Search for the cell housing the specified text and yield its (X, Y) center coordinate. 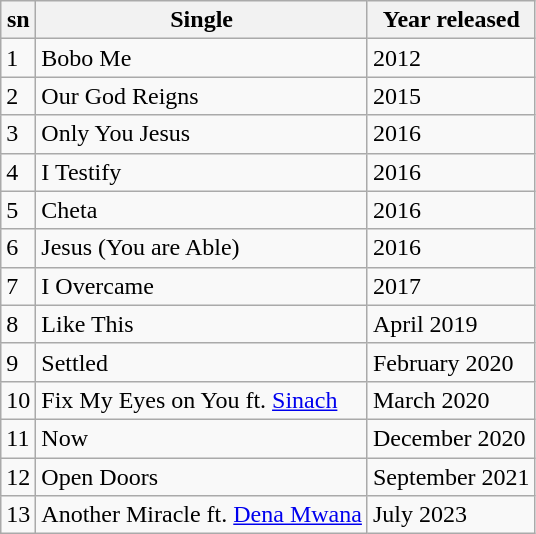
Bobo Me (202, 58)
8 (18, 324)
Like This (202, 324)
I Overcame (202, 286)
sn (18, 20)
6 (18, 248)
Fix My Eyes on You ft. Sinach (202, 400)
13 (18, 515)
9 (18, 362)
Only You Jesus (202, 134)
Open Doors (202, 477)
Our God Reigns (202, 96)
4 (18, 172)
7 (18, 286)
March 2020 (451, 400)
Cheta (202, 210)
2012 (451, 58)
Jesus (You are Able) (202, 248)
April 2019 (451, 324)
December 2020 (451, 438)
Single (202, 20)
11 (18, 438)
2 (18, 96)
2017 (451, 286)
July 2023 (451, 515)
I Testify (202, 172)
Now (202, 438)
12 (18, 477)
Another Miracle ft. Dena Mwana (202, 515)
2015 (451, 96)
3 (18, 134)
September 2021 (451, 477)
February 2020 (451, 362)
Settled (202, 362)
5 (18, 210)
1 (18, 58)
10 (18, 400)
Year released (451, 20)
